Search for the cell housing the specified text and yield its (x, y) center coordinate. 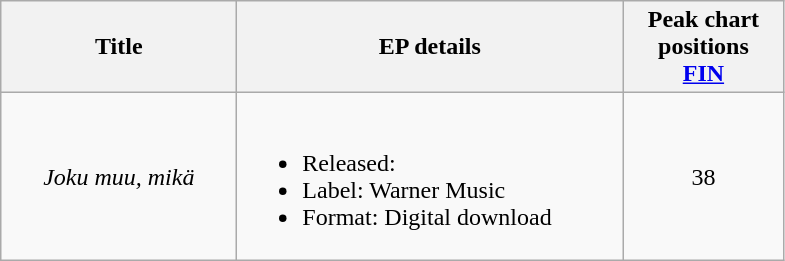
Joku muu, mikä (119, 176)
Released: Label: Warner MusicFormat: Digital download (430, 176)
EP details (430, 47)
38 (704, 176)
Peak chart positionsFIN (704, 47)
Title (119, 47)
